Determine the [X, Y] coordinate at the center of the cell enclosing the given text.  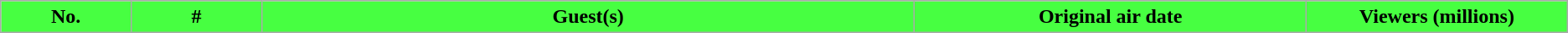
Guest(s) [588, 17]
Viewers (millions) [1436, 17]
No. [66, 17]
Original air date [1111, 17]
# [197, 17]
